Output the (x, y) coordinate of the center of the cell containing the given text.  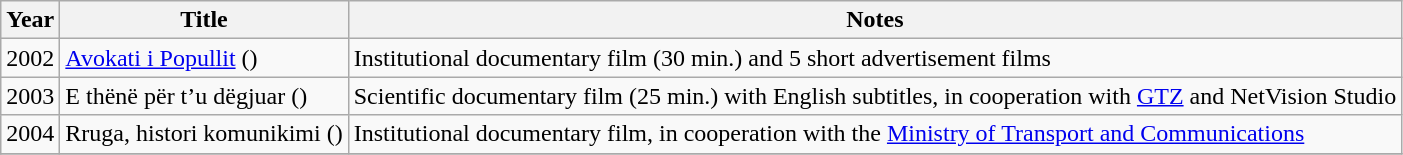
Scientific documentary film (25 min.) with English subtitles, in cooperation with GTZ and NetVision Studio (874, 96)
2004 (30, 134)
E thënë për t’u dëgjuar () (204, 96)
Avokati i Popullit () (204, 58)
Title (204, 20)
Institutional documentary film, in cooperation with the Ministry of Transport and Communications (874, 134)
2002 (30, 58)
Notes (874, 20)
Institutional documentary film (30 min.) and 5 short advertisement films (874, 58)
Rruga, histori komunikimi () (204, 134)
2003 (30, 96)
Year (30, 20)
